Provide the [x, y] coordinate of the cell's center where the given text is located.  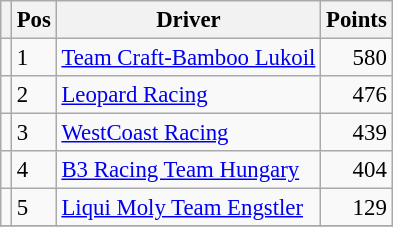
WestCoast Racing [188, 133]
439 [356, 133]
129 [356, 208]
Leopard Racing [188, 95]
Points [356, 20]
Team Craft-Bamboo Lukoil [188, 58]
404 [356, 170]
476 [356, 95]
3 [34, 133]
4 [34, 170]
B3 Racing Team Hungary [188, 170]
Pos [34, 20]
580 [356, 58]
Driver [188, 20]
2 [34, 95]
5 [34, 208]
1 [34, 58]
Liqui Moly Team Engstler [188, 208]
